Pinpoint the cell where the given text exists, returning its (x, y) midpoint coordinate. 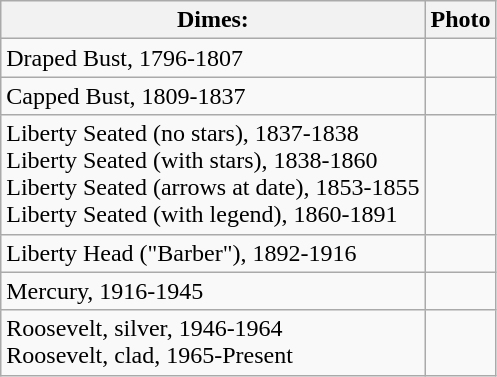
Capped Bust, 1809-1837 (213, 96)
Draped Bust, 1796-1807 (213, 58)
Mercury, 1916-1945 (213, 291)
Roosevelt, silver, 1946-1964Roosevelt, clad, 1965-Present (213, 342)
Liberty Head ("Barber"), 1892-1916 (213, 253)
Photo (460, 20)
Dimes: (213, 20)
